For the text-containing cell, return its midpoint in [x, y] coordinate format. 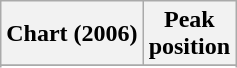
Peakposition [189, 34]
Chart (2006) [72, 34]
